Find where the given text appears and provide that cell's center as (X, Y) coordinate. 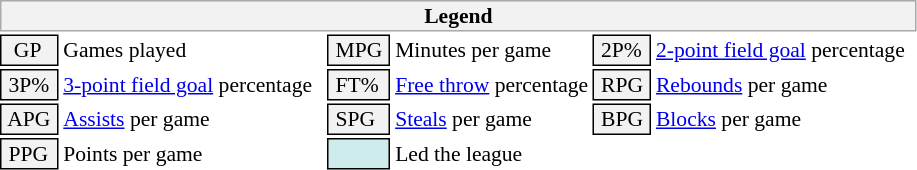
3-point field goal percentage (193, 85)
2-point field goal percentage (785, 50)
SPG (359, 120)
2P% (622, 50)
Assists per game (193, 120)
MPG (359, 50)
RPG (622, 85)
Legend (458, 16)
Minutes per game (492, 50)
3P% (30, 85)
GP (30, 50)
APG (30, 120)
Led the league (492, 154)
Points per game (193, 154)
FT% (359, 85)
Rebounds per game (785, 85)
Blocks per game (785, 120)
PPG (30, 154)
Free throw percentage (492, 85)
Games played (193, 50)
BPG (622, 120)
Steals per game (492, 120)
